Determine the (X, Y) coordinate at the center of the cell enclosing the given text.  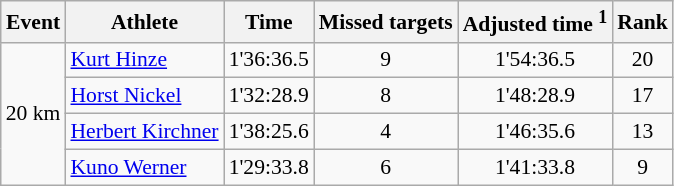
20 km (34, 113)
Horst Nickel (144, 96)
1'46:35.6 (536, 132)
8 (386, 96)
Adjusted time 1 (536, 22)
1'41:33.8 (536, 167)
1'36:36.5 (269, 60)
Athlete (144, 22)
1'29:33.8 (269, 167)
1'38:25.6 (269, 132)
17 (642, 96)
Time (269, 22)
13 (642, 132)
1'32:28.9 (269, 96)
4 (386, 132)
1'54:36.5 (536, 60)
Kurt Hinze (144, 60)
Herbert Kirchner (144, 132)
6 (386, 167)
Rank (642, 22)
Event (34, 22)
Missed targets (386, 22)
Kuno Werner (144, 167)
1'48:28.9 (536, 96)
20 (642, 60)
